Return (X, Y) of the center of cell containing provided text 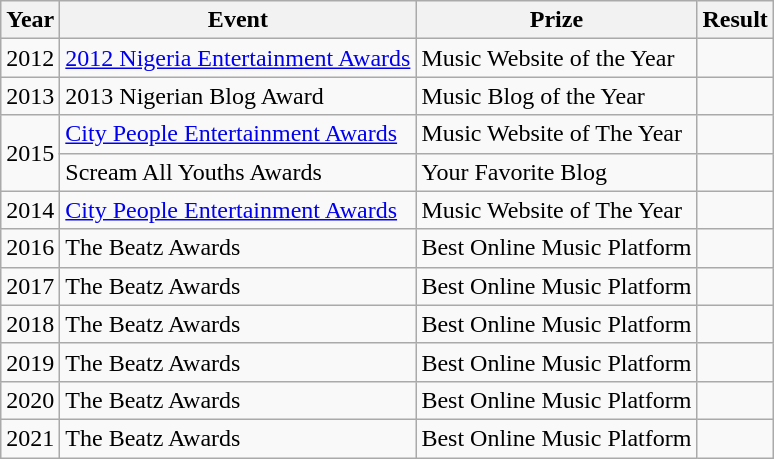
2012 (30, 58)
Scream All Youths Awards (238, 172)
2020 (30, 400)
2014 (30, 210)
2017 (30, 286)
Prize (556, 20)
2015 (30, 153)
Result (735, 20)
Music Website of the Year (556, 58)
2016 (30, 248)
Your Favorite Blog (556, 172)
2019 (30, 362)
2013 Nigerian Blog Award (238, 96)
2013 (30, 96)
2021 (30, 438)
Music Blog of the Year (556, 96)
Event (238, 20)
Year (30, 20)
2018 (30, 324)
2012 Nigeria Entertainment Awards (238, 58)
